From the cell containing the given text, extract its center point as [x, y] coordinate. 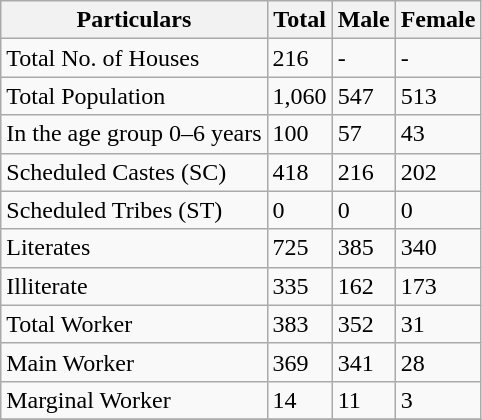
Literates [134, 248]
Main Worker [134, 362]
28 [438, 362]
57 [364, 134]
418 [300, 172]
173 [438, 286]
352 [364, 324]
Female [438, 20]
513 [438, 96]
Illiterate [134, 286]
Particulars [134, 20]
43 [438, 134]
Scheduled Tribes (ST) [134, 210]
3 [438, 400]
Total No. of Houses [134, 58]
547 [364, 96]
162 [364, 286]
In the age group 0–6 years [134, 134]
14 [300, 400]
385 [364, 248]
1,060 [300, 96]
Total [300, 20]
11 [364, 400]
31 [438, 324]
335 [300, 286]
Marginal Worker [134, 400]
340 [438, 248]
341 [364, 362]
100 [300, 134]
Male [364, 20]
725 [300, 248]
Total Population [134, 96]
369 [300, 362]
Total Worker [134, 324]
Scheduled Castes (SC) [134, 172]
202 [438, 172]
383 [300, 324]
